Identify which cell holds the provided text, then report its (x, y) central coordinate. 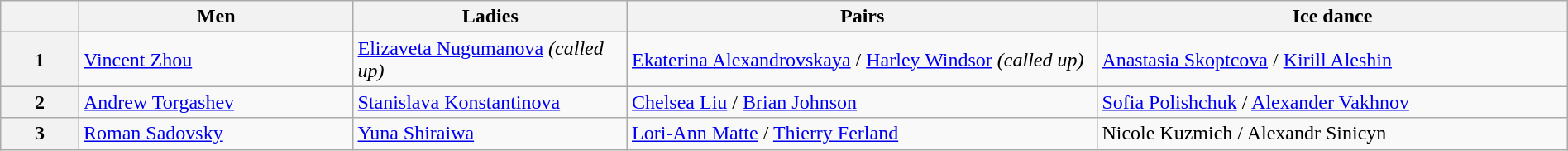
Anastasia Skoptcova / Kirill Aleshin (1332, 60)
Roman Sadovsky (216, 134)
Ekaterina Alexandrovskaya / Harley Windsor (called up) (863, 60)
1 (40, 60)
Sofia Polishchuk / Alexander Vakhnov (1332, 102)
Nicole Kuzmich / Alexandr Sinicyn (1332, 134)
Andrew Torgashev (216, 102)
2 (40, 102)
3 (40, 134)
Vincent Zhou (216, 60)
Yuna Shiraiwa (490, 134)
Chelsea Liu / Brian Johnson (863, 102)
Ladies (490, 17)
Pairs (863, 17)
Stanislava Konstantinova (490, 102)
Men (216, 17)
Elizaveta Nugumanova (called up) (490, 60)
Lori-Ann Matte / Thierry Ferland (863, 134)
Ice dance (1332, 17)
